Output the (X, Y) coordinate of the center of the cell containing the given text.  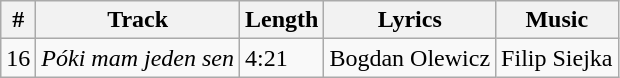
# (18, 20)
Filip Siejka (557, 58)
Lyrics (410, 20)
Music (557, 20)
Track (138, 20)
Length (281, 20)
16 (18, 58)
Bogdan Olewicz (410, 58)
4:21 (281, 58)
Póki mam jeden sen (138, 58)
